Extract the (X, Y) coordinate from the center of the cell holding the provided text.  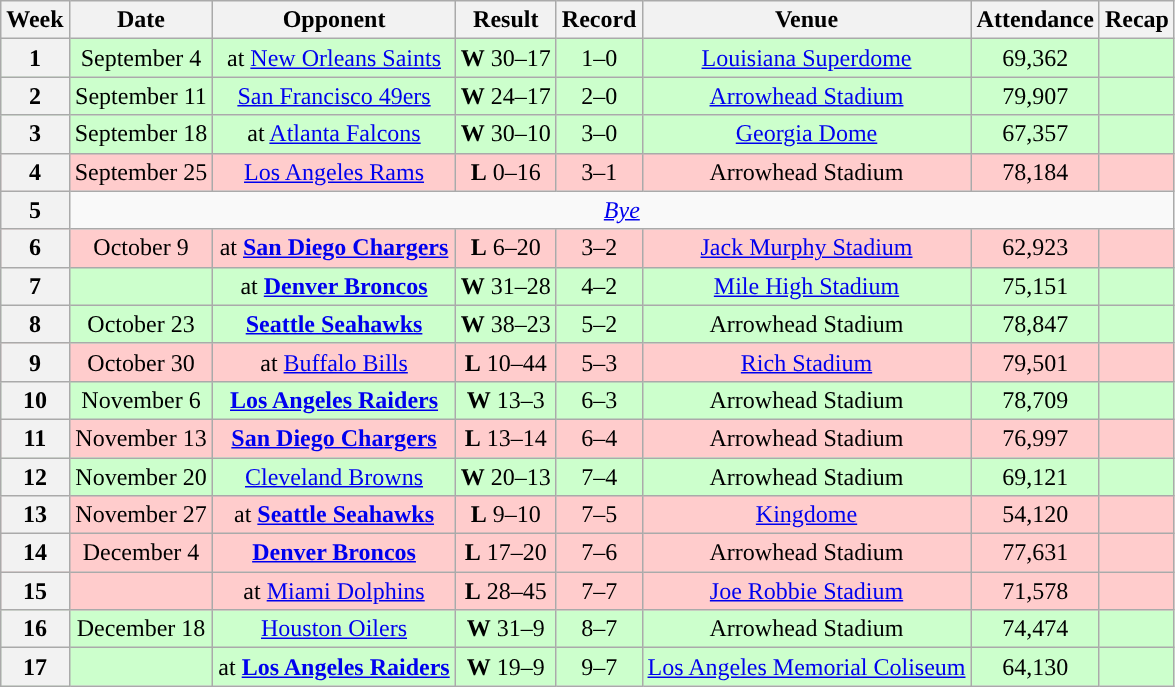
at Buffalo Bills (334, 362)
3–1 (599, 172)
Venue (806, 20)
3 (35, 134)
Opponent (334, 20)
62,923 (1035, 248)
W 38–23 (506, 324)
Cleveland Browns (334, 477)
W 30–17 (506, 58)
78,184 (1035, 172)
77,631 (1035, 553)
Rich Stadium (806, 362)
at Atlanta Falcons (334, 134)
8 (35, 324)
11 (35, 438)
L 9–10 (506, 515)
Mile High Stadium (806, 286)
L 0–16 (506, 172)
Week (35, 20)
Louisiana Superdome (806, 58)
6 (35, 248)
San Francisco 49ers (334, 96)
67,357 (1035, 134)
Los Angeles Rams (334, 172)
Joe Robbie Stadium (806, 591)
at Denver Broncos (334, 286)
17 (35, 667)
October 9 (141, 248)
Kingdome (806, 515)
October 23 (141, 324)
Seattle Seahawks (334, 324)
Los Angeles Memorial Coliseum (806, 667)
7–6 (599, 553)
November 13 (141, 438)
75,151 (1035, 286)
10 (35, 400)
Bye (622, 210)
L 10–44 (506, 362)
6–3 (599, 400)
W 20–13 (506, 477)
12 (35, 477)
at San Diego Chargers (334, 248)
16 (35, 629)
6–4 (599, 438)
W 24–17 (506, 96)
2–0 (599, 96)
7 (35, 286)
79,907 (1035, 96)
78,709 (1035, 400)
9–7 (599, 667)
December 18 (141, 629)
W 19–9 (506, 667)
3–2 (599, 248)
Date (141, 20)
San Diego Chargers (334, 438)
4–2 (599, 286)
4 (35, 172)
December 4 (141, 553)
September 25 (141, 172)
7–5 (599, 515)
Result (506, 20)
L 6–20 (506, 248)
November 6 (141, 400)
Georgia Dome (806, 134)
69,362 (1035, 58)
3–0 (599, 134)
5–2 (599, 324)
2 (35, 96)
Houston Oilers (334, 629)
September 11 (141, 96)
Jack Murphy Stadium (806, 248)
15 (35, 591)
September 4 (141, 58)
71,578 (1035, 591)
78,847 (1035, 324)
1–0 (599, 58)
7–7 (599, 591)
November 27 (141, 515)
5–3 (599, 362)
Attendance (1035, 20)
74,474 (1035, 629)
W 31–9 (506, 629)
W 31–28 (506, 286)
54,120 (1035, 515)
7–4 (599, 477)
W 30–10 (506, 134)
64,130 (1035, 667)
November 20 (141, 477)
Los Angeles Raiders (334, 400)
Recap (1136, 20)
at Miami Dolphins (334, 591)
79,501 (1035, 362)
76,997 (1035, 438)
L 28–45 (506, 591)
Record (599, 20)
at Los Angeles Raiders (334, 667)
Denver Broncos (334, 553)
September 18 (141, 134)
5 (35, 210)
L 17–20 (506, 553)
69,121 (1035, 477)
October 30 (141, 362)
14 (35, 553)
9 (35, 362)
W 13–3 (506, 400)
at New Orleans Saints (334, 58)
8–7 (599, 629)
13 (35, 515)
at Seattle Seahawks (334, 515)
1 (35, 58)
L 13–14 (506, 438)
